Locate the cell with the specified text and output its (X, Y) center coordinate. 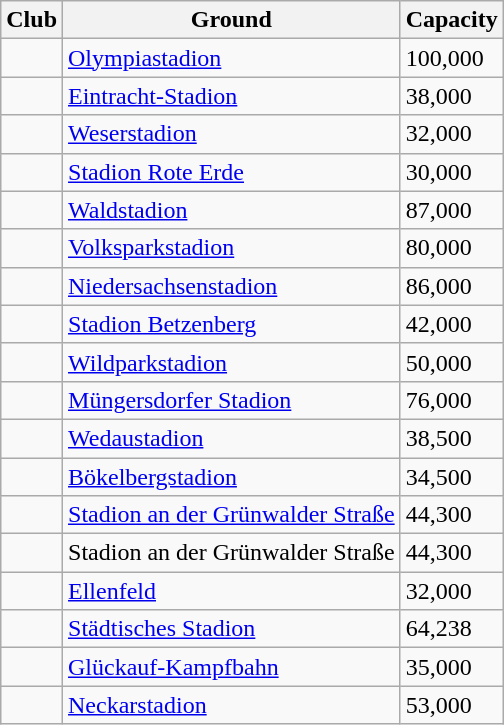
Müngersdorfer Stadion (232, 400)
Neckarstadion (232, 705)
Club (32, 20)
87,000 (452, 210)
Niedersachsenstadion (232, 286)
100,000 (452, 58)
Städtisches Stadion (232, 629)
Wildparkstadion (232, 362)
38,000 (452, 96)
64,238 (452, 629)
38,500 (452, 438)
Volksparkstadion (232, 248)
Waldstadion (232, 210)
Capacity (452, 20)
Ellenfeld (232, 591)
30,000 (452, 172)
Bökelbergstadion (232, 477)
Weserstadion (232, 134)
Wedaustadion (232, 438)
Olympiastadion (232, 58)
34,500 (452, 477)
Eintracht-Stadion (232, 96)
Glückauf-Kampfbahn (232, 667)
42,000 (452, 324)
76,000 (452, 400)
35,000 (452, 667)
86,000 (452, 286)
50,000 (452, 362)
80,000 (452, 248)
53,000 (452, 705)
Stadion Rote Erde (232, 172)
Ground (232, 20)
Stadion Betzenberg (232, 324)
